Scan for the cell matching the given text and deliver its [X, Y] coordinate at center. 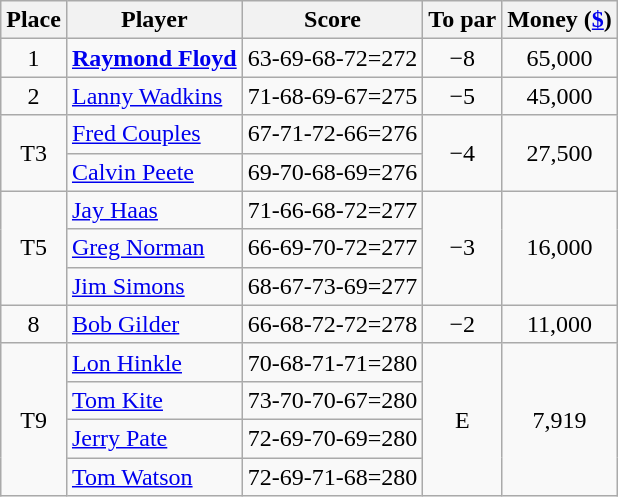
Player [154, 20]
−2 [462, 324]
Fred Couples [154, 134]
Bob Gilder [154, 324]
Greg Norman [154, 248]
−4 [462, 153]
E [462, 419]
Tom Kite [154, 400]
72-69-71-68=280 [332, 477]
45,000 [560, 96]
−8 [462, 58]
65,000 [560, 58]
Place [34, 20]
Jay Haas [154, 210]
70-68-71-71=280 [332, 362]
Money ($) [560, 20]
−3 [462, 248]
63-69-68-72=272 [332, 58]
67-71-72-66=276 [332, 134]
Score [332, 20]
T9 [34, 419]
11,000 [560, 324]
T3 [34, 153]
66-68-72-72=278 [332, 324]
72-69-70-69=280 [332, 438]
Lanny Wadkins [154, 96]
Tom Watson [154, 477]
1 [34, 58]
Lon Hinkle [154, 362]
2 [34, 96]
Raymond Floyd [154, 58]
71-66-68-72=277 [332, 210]
−5 [462, 96]
27,500 [560, 153]
Jerry Pate [154, 438]
16,000 [560, 248]
7,919 [560, 419]
Jim Simons [154, 286]
66-69-70-72=277 [332, 248]
73-70-70-67=280 [332, 400]
68-67-73-69=277 [332, 286]
71-68-69-67=275 [332, 96]
T5 [34, 248]
To par [462, 20]
69-70-68-69=276 [332, 172]
Calvin Peete [154, 172]
8 [34, 324]
